Return [X, Y] of the center of cell containing provided text 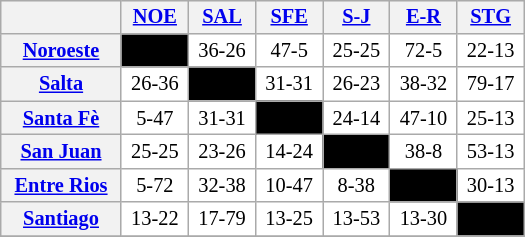
79-17 [490, 84]
72-5 [424, 51]
Santa Fè [62, 118]
30-13 [490, 185]
47-10 [424, 118]
Entre Rios [62, 185]
53-13 [490, 152]
8-38 [356, 185]
Noroeste [62, 51]
47-5 [290, 51]
24-14 [356, 118]
13-53 [356, 219]
E-R [424, 17]
S-J [356, 17]
13-22 [154, 219]
SFE [290, 17]
38-8 [424, 152]
Salta [62, 84]
32-38 [222, 185]
Santiago [62, 219]
38-32 [424, 84]
5-47 [154, 118]
10-47 [290, 185]
26-36 [154, 84]
23-26 [222, 152]
26-23 [356, 84]
5-72 [154, 185]
36-26 [222, 51]
17-79 [222, 219]
13-25 [290, 219]
STG [490, 17]
SAL [222, 17]
13-30 [424, 219]
22-13 [490, 51]
14-24 [290, 152]
NOE [154, 17]
San Juan [62, 152]
25-13 [490, 118]
